For the text-containing cell, return its midpoint in [x, y] coordinate format. 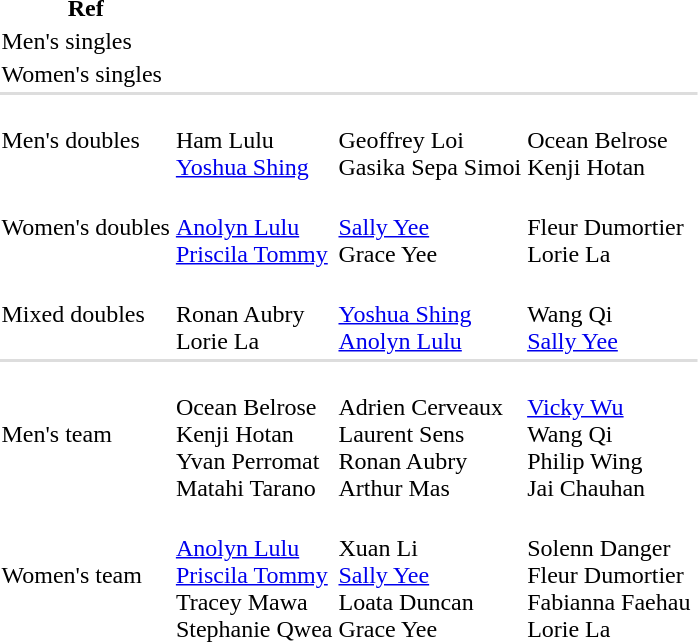
Men's doubles [86, 140]
Men's team [86, 434]
Yoshua ShingAnolyn Lulu [430, 314]
Anolyn LuluPriscila Tommy [254, 227]
Women's singles [86, 74]
Adrien CerveauxLaurent SensRonan AubryArthur Mas [430, 434]
Ocean BelroseKenji Hotan [609, 140]
Sally YeeGrace Yee [430, 227]
Wang QiSally Yee [609, 314]
Vicky WuWang QiPhilip WingJai Chauhan [609, 434]
Geoffrey LoiGasika Sepa Simoi [430, 140]
Fleur DumortierLorie La [609, 227]
Mixed doubles [86, 314]
Ham LuluYoshua Shing [254, 140]
Ocean BelroseKenji HotanYvan PerromatMatahi Tarano [254, 434]
Ronan AubryLorie La [254, 314]
Women's doubles [86, 227]
Men's singles [86, 41]
